Locate the cell with the specified text and output its [X, Y] center coordinate. 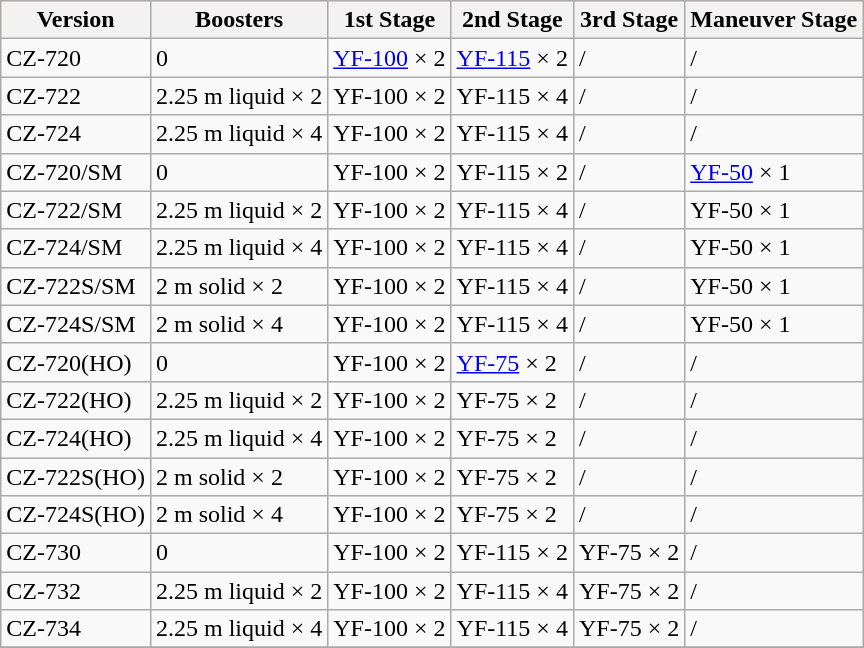
CZ-724 [76, 134]
CZ-720(HO) [76, 362]
CZ-722/SM [76, 210]
1st Stage [390, 20]
Boosters [238, 20]
Version [76, 20]
CZ-722S/SM [76, 286]
CZ-722S(HO) [76, 477]
CZ-730 [76, 553]
3rd Stage [628, 20]
CZ-732 [76, 591]
CZ-724(HO) [76, 438]
CZ-720 [76, 58]
CZ-722(HO) [76, 400]
CZ-724/SM [76, 248]
CZ-724S(HO) [76, 515]
Maneuver Stage [774, 20]
2nd Stage [512, 20]
CZ-720/SM [76, 172]
CZ-734 [76, 629]
CZ-722 [76, 96]
CZ-724S/SM [76, 324]
